Output the [X, Y] coordinate of the center of the cell containing the given text.  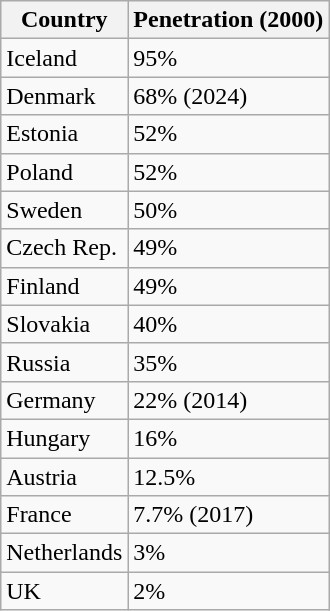
Country [64, 20]
France [64, 515]
Iceland [64, 58]
Netherlands [64, 553]
Czech Rep. [64, 248]
Russia [64, 362]
Austria [64, 477]
2% [228, 591]
Poland [64, 172]
Penetration (2000) [228, 20]
68% (2024) [228, 96]
Germany [64, 400]
Finland [64, 286]
Estonia [64, 134]
7.7% (2017) [228, 515]
Denmark [64, 96]
95% [228, 58]
Hungary [64, 438]
22% (2014) [228, 400]
12.5% [228, 477]
40% [228, 324]
16% [228, 438]
Slovakia [64, 324]
Sweden [64, 210]
35% [228, 362]
UK [64, 591]
50% [228, 210]
3% [228, 553]
